Return the (x, y) coordinate for the center point of the cell that contains the specified text.  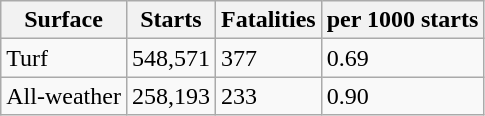
per 1000 starts (402, 20)
548,571 (170, 58)
All-weather (64, 96)
0.69 (402, 58)
Fatalities (268, 20)
Starts (170, 20)
233 (268, 96)
Turf (64, 58)
377 (268, 58)
0.90 (402, 96)
258,193 (170, 96)
Surface (64, 20)
